Output the [x, y] coordinate of the center of the cell containing the given text.  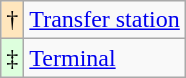
† [12, 20]
‡ [12, 58]
Terminal [105, 58]
Transfer station [105, 20]
